Locate the cell with the specified text and output its [X, Y] center coordinate. 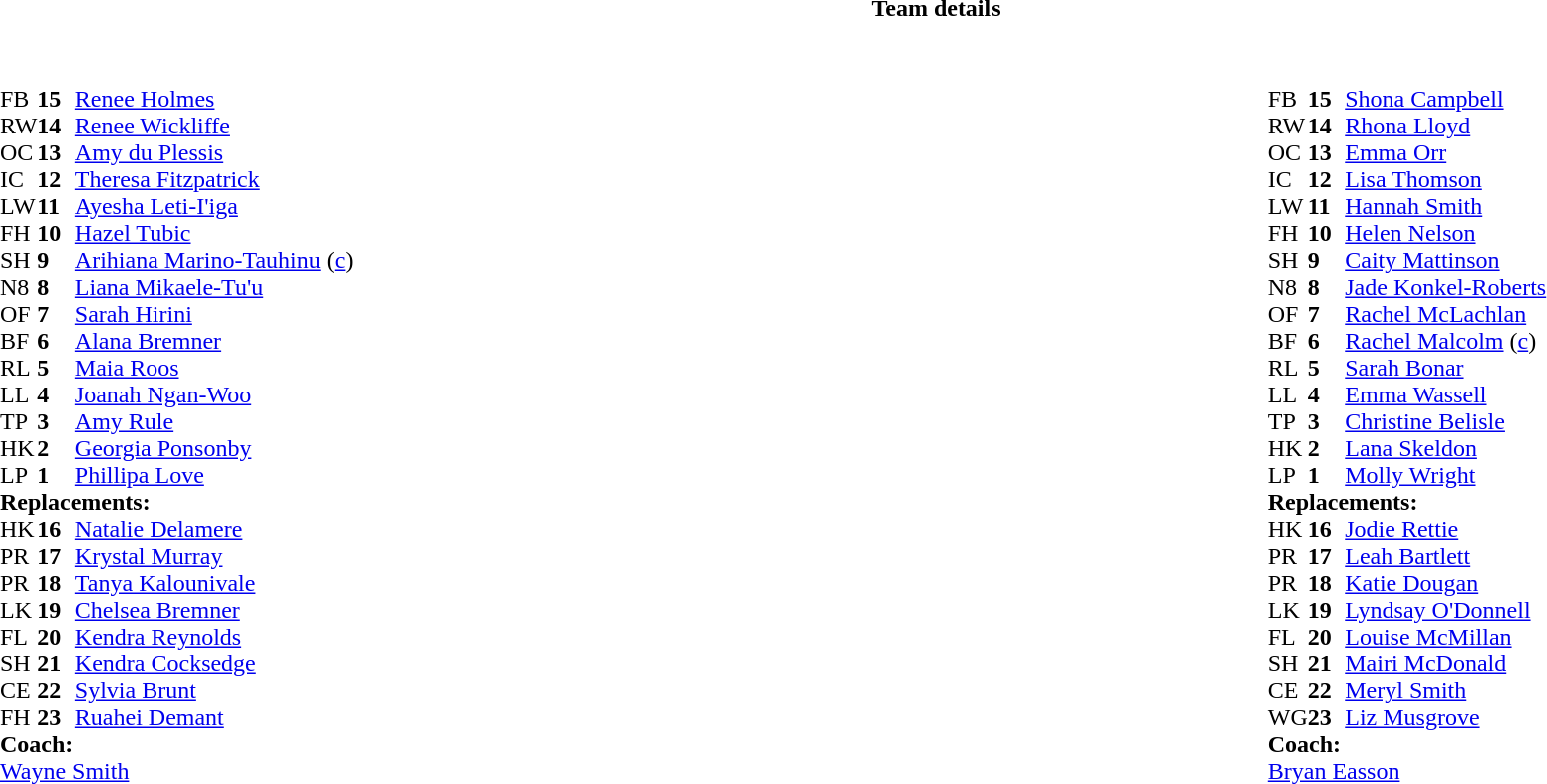
Kendra Reynolds [214, 638]
Renee Wickliffe [214, 126]
Chelsea Bremner [214, 610]
Maia Roos [214, 369]
Renee Holmes [214, 100]
Hazel Tubic [214, 233]
Arihiana Marino-Tauhinu (c) [214, 261]
Shona Campbell [1445, 100]
Liz Musgrove [1445, 717]
Joanah Ngan-Woo [214, 394]
Louise McMillan [1445, 638]
Caity Mattinson [1445, 261]
Georgia Ponsonby [214, 448]
Krystal Murray [214, 556]
Kendra Cocksedge [214, 663]
Lisa Thomson [1445, 179]
Leah Bartlett [1445, 556]
Jade Konkel-Roberts [1445, 287]
Amy Rule [214, 422]
Sylvia Brunt [214, 691]
Jodie Rettie [1445, 530]
Emma Wassell [1445, 394]
Rachel Malcolm (c) [1445, 341]
Meryl Smith [1445, 691]
Lyndsay O'Donnell [1445, 610]
Ruahei Demant [214, 717]
Helen Nelson [1445, 233]
Amy du Plessis [214, 153]
Emma Orr [1445, 153]
WG [1288, 717]
Tanya Kalounivale [214, 584]
Alana Bremner [214, 341]
Liana Mikaele-Tu'u [214, 287]
Mairi McDonald [1445, 663]
Rhona Lloyd [1445, 126]
Hannah Smith [1445, 207]
Sarah Bonar [1445, 369]
Natalie Delamere [214, 530]
Lana Skeldon [1445, 448]
Phillipa Love [214, 476]
Molly Wright [1445, 476]
Katie Dougan [1445, 584]
Theresa Fitzpatrick [214, 179]
Christine Belisle [1445, 422]
Ayesha Leti-I'iga [214, 207]
Sarah Hirini [214, 315]
Rachel McLachlan [1445, 315]
